Detect which cell encompasses the target text, then output its (x, y) center coordinate. 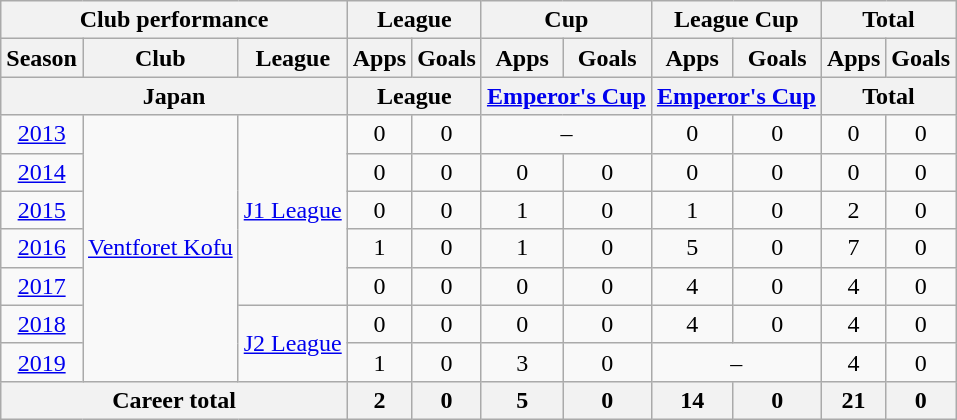
2014 (42, 172)
14 (692, 400)
7 (853, 248)
Club performance (174, 20)
Club (160, 58)
2017 (42, 286)
J1 League (292, 210)
Cup (566, 20)
J2 League (292, 343)
Career total (174, 400)
2016 (42, 248)
3 (522, 362)
League Cup (736, 20)
Japan (174, 96)
2013 (42, 134)
21 (853, 400)
2018 (42, 324)
Ventforet Kofu (160, 248)
2015 (42, 210)
2019 (42, 362)
Season (42, 58)
